Scan for the cell matching the given text and deliver its [x, y] coordinate at center. 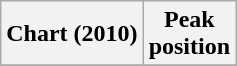
Chart (2010) [72, 34]
Peakposition [189, 34]
